Identify which cell holds the provided text, then report its [X, Y] central coordinate. 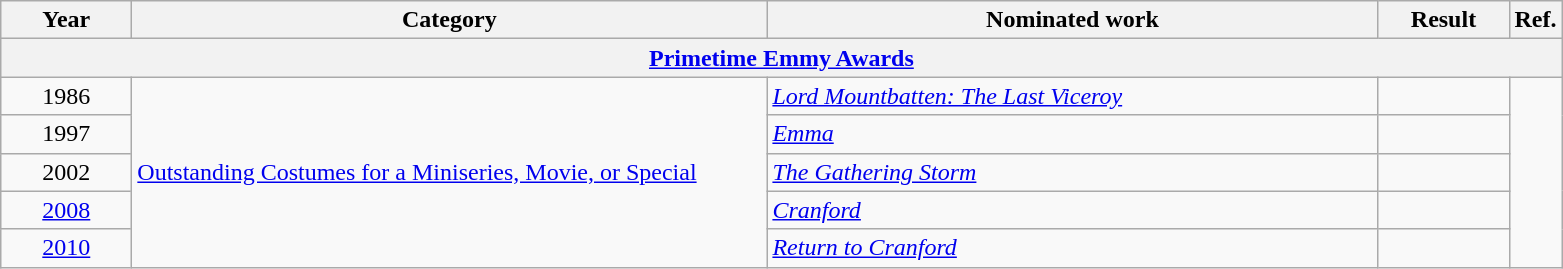
2008 [66, 210]
Primetime Emmy Awards [782, 58]
Outstanding Costumes for a Miniseries, Movie, or Special [450, 172]
2010 [66, 248]
1997 [66, 134]
1986 [66, 96]
Cranford [1072, 210]
Result [1444, 20]
Return to Cranford [1072, 248]
Nominated work [1072, 20]
2002 [66, 172]
Category [450, 20]
The Gathering Storm [1072, 172]
Year [66, 20]
Ref. [1536, 20]
Emma [1072, 134]
Lord Mountbatten: The Last Viceroy [1072, 96]
